Output the [X, Y] coordinate of the center of the cell containing the given text.  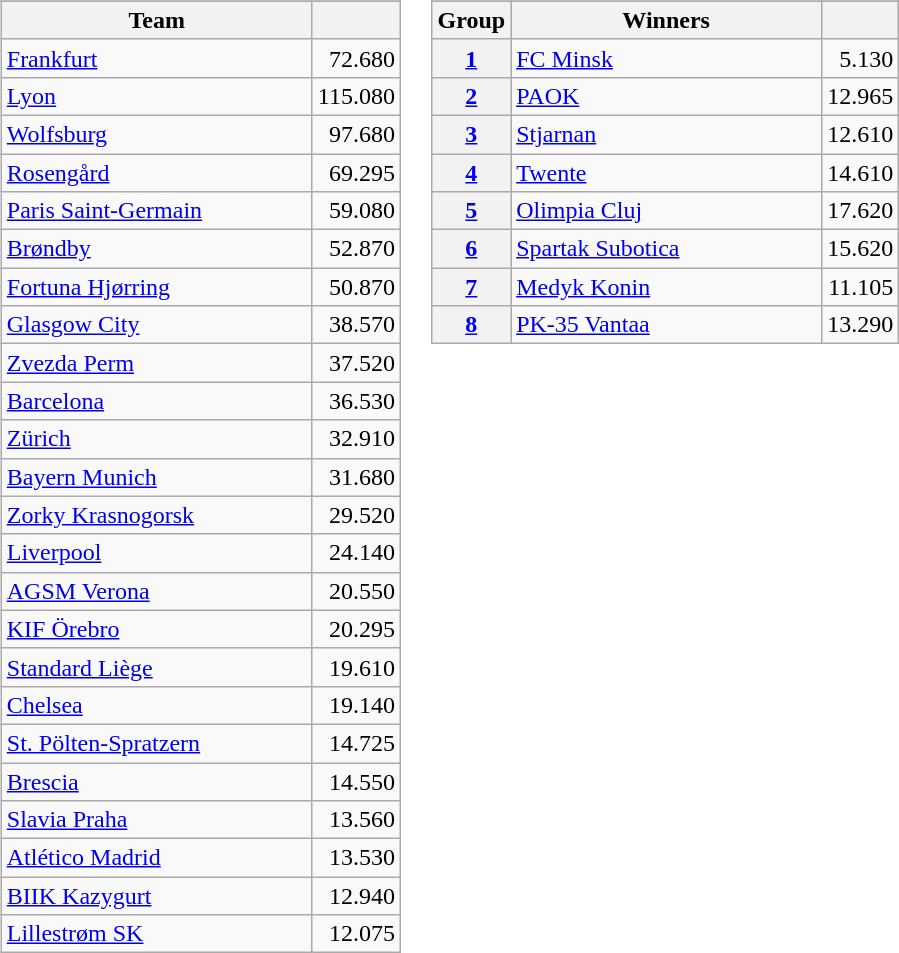
115.080 [356, 96]
14.550 [356, 781]
32.910 [356, 439]
1 [472, 58]
Rosengård [156, 173]
BIIK Kazygurt [156, 896]
31.680 [356, 477]
Team [156, 20]
3 [472, 134]
Paris Saint-Germain [156, 211]
72.680 [356, 58]
13.530 [356, 858]
Zvezda Perm [156, 363]
11.105 [860, 287]
Lillestrøm SK [156, 934]
52.870 [356, 249]
PAOK [666, 96]
19.140 [356, 705]
Zorky Krasnogorsk [156, 515]
Brøndby [156, 249]
Spartak Subotica [666, 249]
17.620 [860, 211]
14.610 [860, 173]
Fortuna Hjørring [156, 287]
29.520 [356, 515]
Stjarnan [666, 134]
12.940 [356, 896]
Medyk Konin [666, 287]
6 [472, 249]
12.610 [860, 134]
Olimpia Cluj [666, 211]
50.870 [356, 287]
20.550 [356, 591]
5 [472, 211]
97.680 [356, 134]
Standard Liège [156, 667]
Brescia [156, 781]
Chelsea [156, 705]
Lyon [156, 96]
13.290 [860, 325]
Frankfurt [156, 58]
36.530 [356, 401]
12.075 [356, 934]
Atlético Madrid [156, 858]
Liverpool [156, 553]
59.080 [356, 211]
Winners [666, 20]
19.610 [356, 667]
15.620 [860, 249]
69.295 [356, 173]
7 [472, 287]
8 [472, 325]
AGSM Verona [156, 591]
PK-35 Vantaa [666, 325]
FC Minsk [666, 58]
12.965 [860, 96]
38.570 [356, 325]
St. Pölten-Spratzern [156, 743]
KIF Örebro [156, 629]
5.130 [860, 58]
Barcelona [156, 401]
Twente [666, 173]
Bayern Munich [156, 477]
2 [472, 96]
14.725 [356, 743]
4 [472, 173]
Group [472, 20]
13.560 [356, 820]
24.140 [356, 553]
Glasgow City [156, 325]
37.520 [356, 363]
Wolfsburg [156, 134]
20.295 [356, 629]
Zürich [156, 439]
Slavia Praha [156, 820]
